Locate the cell with the specified text and output its [X, Y] center coordinate. 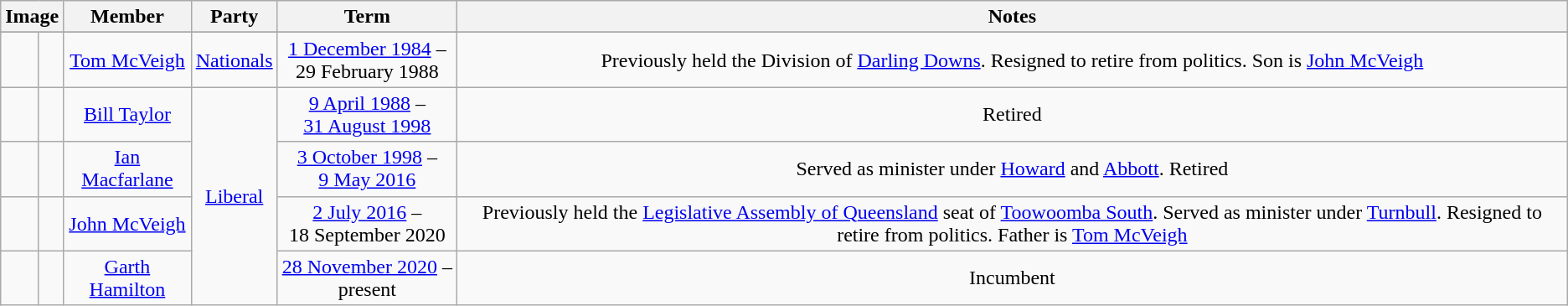
Member [127, 17]
Nationals [235, 60]
John McVeigh [127, 223]
28 November 2020 –present [367, 278]
Party [235, 17]
Notes [1013, 17]
Tom McVeigh [127, 60]
Retired [1013, 114]
Incumbent [1013, 278]
Bill Taylor [127, 114]
9 April 1988 –31 August 1998 [367, 114]
2 July 2016 –18 September 2020 [367, 223]
Image [32, 17]
Served as minister under Howard and Abbott. Retired [1013, 169]
Term [367, 17]
Garth Hamilton [127, 278]
Liberal [235, 196]
3 October 1998 –9 May 2016 [367, 169]
Ian Macfarlane [127, 169]
Previously held the Division of Darling Downs. Resigned to retire from politics. Son is John McVeigh [1013, 60]
1 December 1984 –29 February 1988 [367, 60]
